Capture the cell that displays the provided text and extract its (X, Y) central coordinate. 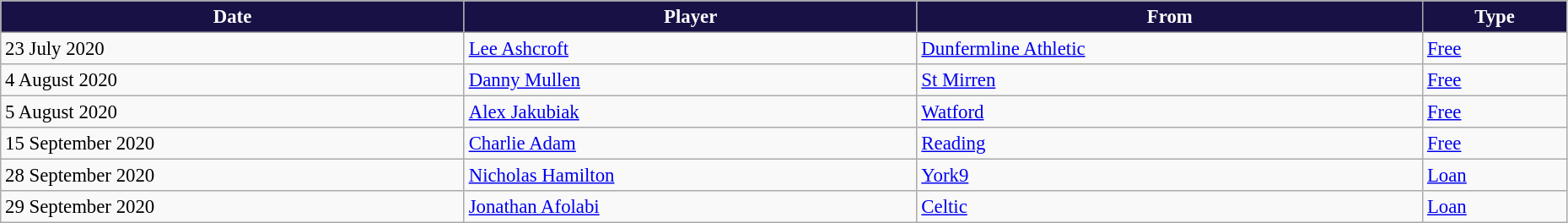
23 July 2020 (233, 49)
Jonathan Afolabi (690, 207)
Watford (1170, 112)
Type (1495, 17)
4 August 2020 (233, 80)
From (1170, 17)
Player (690, 17)
Alex Jakubiak (690, 112)
Danny Mullen (690, 80)
St Mirren (1170, 80)
Charlie Adam (690, 144)
Date (233, 17)
Celtic (1170, 207)
28 September 2020 (233, 176)
Reading (1170, 144)
Nicholas Hamilton (690, 176)
Dunfermline Athletic (1170, 49)
Lee Ashcroft (690, 49)
29 September 2020 (233, 207)
5 August 2020 (233, 112)
York9 (1170, 176)
15 September 2020 (233, 144)
